Detect which cell encompasses the target text, then output its (X, Y) center coordinate. 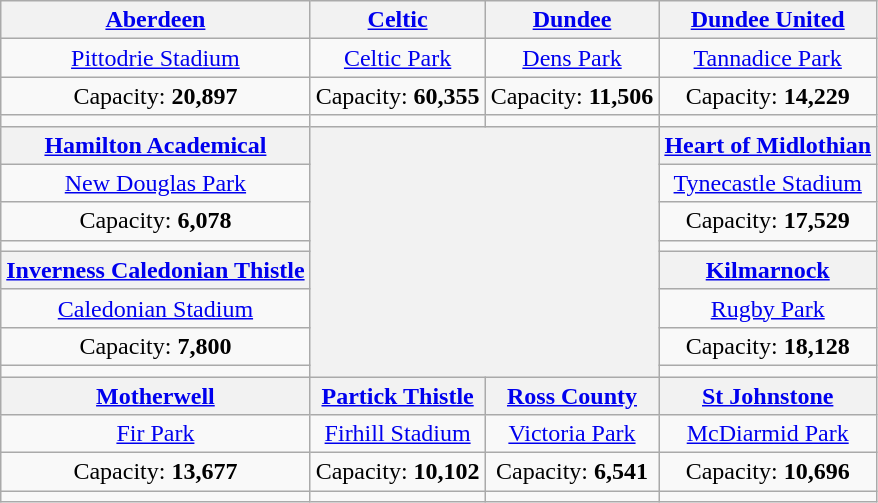
Capacity: 20,897 (156, 96)
Capacity: 7,800 (156, 346)
Tannadice Park (768, 58)
Capacity: 17,529 (768, 221)
Capacity: 13,677 (156, 472)
Caledonian Stadium (156, 308)
Aberdeen (156, 20)
New Douglas Park (156, 183)
Capacity: 60,355 (398, 96)
Hamilton Academical (156, 145)
Capacity: 11,506 (572, 96)
Capacity: 14,229 (768, 96)
Tynecastle Stadium (768, 183)
Fir Park (156, 434)
Capacity: 6,078 (156, 221)
Celtic (398, 20)
Partick Thistle (398, 395)
Rugby Park (768, 308)
Motherwell (156, 395)
Capacity: 18,128 (768, 346)
Firhill Stadium (398, 434)
Heart of Midlothian (768, 145)
Kilmarnock (768, 270)
Capacity: 10,102 (398, 472)
Inverness Caledonian Thistle (156, 270)
Victoria Park (572, 434)
McDiarmid Park (768, 434)
St Johnstone (768, 395)
Dens Park (572, 58)
Dundee (572, 20)
Capacity: 10,696 (768, 472)
Pittodrie Stadium (156, 58)
Celtic Park (398, 58)
Dundee United (768, 20)
Capacity: 6,541 (572, 472)
Ross County (572, 395)
